Locate the cell with the specified text and output its [x, y] center coordinate. 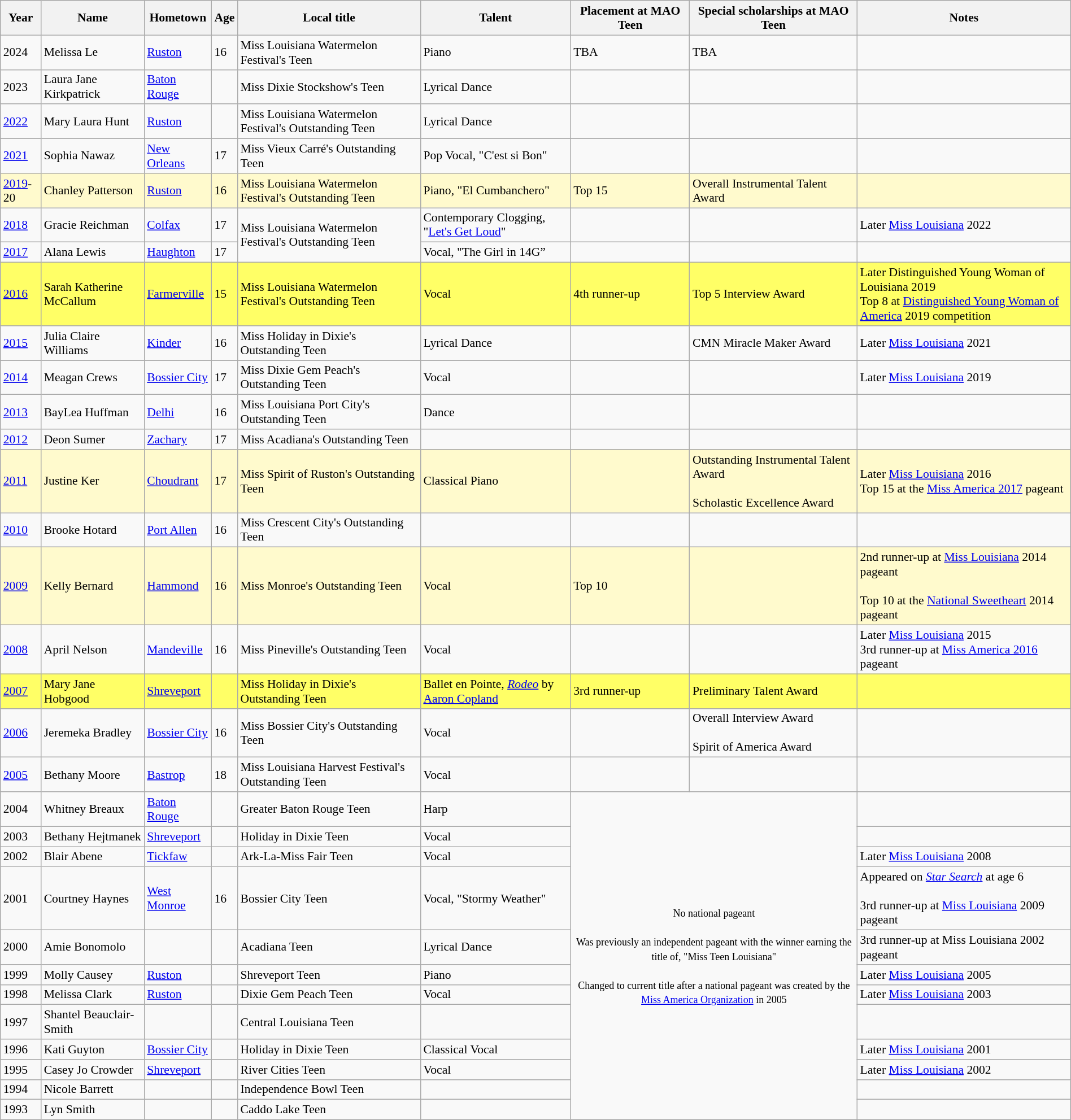
Later Miss Louisiana 2001 [964, 1049]
2019-20 [21, 191]
Casey Jo Crowder [93, 1070]
Tickfaw [177, 857]
Outstanding Instrumental Talent AwardScholastic Excellence Award [774, 481]
Mary Jane Hobgood [93, 691]
Miss Bossier City's Outstanding Teen [329, 733]
1999 [21, 975]
2006 [21, 733]
3rd runner-up at Miss Louisiana 2002 pageant [964, 948]
Whitney Breaux [93, 809]
Bossier City Teen [329, 899]
Dance [495, 412]
Later Miss Louisiana 2002 [964, 1070]
1998 [21, 995]
Later Miss Louisiana 2021 [964, 343]
West Monroe [177, 899]
Delhi [177, 412]
Special scholarships at MAO Teen [774, 18]
Justine Ker [93, 481]
Meagan Crews [93, 377]
2023 [21, 87]
Miss Louisiana Port City's Outstanding Teen [329, 412]
1996 [21, 1049]
4th runner-up [630, 294]
2000 [21, 948]
15 [224, 294]
Year [21, 18]
Overall Instrumental Talent Award [774, 191]
Blair Abene [93, 857]
Port Allen [177, 530]
Deon Sumer [93, 439]
Mary Laura Hunt [93, 122]
Laura Jane Kirkpatrick [93, 87]
Later Miss Louisiana 2008 [964, 857]
Courtney Haynes [93, 899]
Later Miss Louisiana 2003 [964, 995]
Gracie Reichman [93, 225]
Contemporary Clogging, "Let's Get Loud" [495, 225]
Talent [495, 18]
Later Miss Louisiana 2019 [964, 377]
Piano, "El Cumbanchero" [495, 191]
2022 [21, 122]
2008 [21, 650]
Nicole Barrett [93, 1090]
Alana Lewis [93, 252]
2018 [21, 225]
Later Distinguished Young Woman of Louisiana 2019Top 8 at Distinguished Young Woman of America 2019 competition [964, 294]
Sophia Nawaz [93, 156]
2021 [21, 156]
Miss Louisiana Watermelon Festival's Teen [329, 52]
Notes [964, 18]
2010 [21, 530]
Independence Bowl Teen [329, 1090]
Melissa Clark [93, 995]
Haughton [177, 252]
Miss Pineville's Outstanding Teen [329, 650]
2007 [21, 691]
Miss Vieux Carré's Outstanding Teen [329, 156]
Miss Dixie Stockshow's Teen [329, 87]
2nd runner-up at Miss Louisiana 2014 pageantTop 10 at the National Sweetheart 2014 pageant [964, 586]
Miss Dixie Gem Peach's Outstanding Teen [329, 377]
2002 [21, 857]
2011 [21, 481]
Placement at MAO Teen [630, 18]
Later Miss Louisiana 2022 [964, 225]
Later Miss Louisiana 2005 [964, 975]
Shantel Beauclair-Smith [93, 1022]
Bethany Hejtmanek [93, 836]
1993 [21, 1110]
2005 [21, 775]
Appeared on Star Search at age 63rd runner-up at Miss Louisiana 2009 pageant [964, 899]
Later Miss Louisiana 2016Top 15 at the Miss America 2017 pageant [964, 481]
2015 [21, 343]
Preliminary Talent Award [774, 691]
Melissa Le [93, 52]
Vocal, "The Girl in 14G” [495, 252]
Miss Monroe's Outstanding Teen [329, 586]
1994 [21, 1090]
18 [224, 775]
Shreveport Teen [329, 975]
2024 [21, 52]
2013 [21, 412]
Kati Guyton [93, 1049]
River Cities Teen [329, 1070]
Harp [495, 809]
2009 [21, 586]
Age [224, 18]
Zachary [177, 439]
Choudrant [177, 481]
2016 [21, 294]
Bastrop [177, 775]
Amie Bonomolo [93, 948]
Name [93, 18]
2017 [21, 252]
Farmerville [177, 294]
CMN Miracle Maker Award [774, 343]
Chanley Patterson [93, 191]
Miss Spirit of Ruston's Outstanding Teen [329, 481]
Dixie Gem Peach Teen [329, 995]
Classical Piano [495, 481]
1995 [21, 1070]
Local title [329, 18]
Overall Interview AwardSpirit of America Award [774, 733]
Kinder [177, 343]
Hammond [177, 586]
Julia Claire Williams [93, 343]
Caddo Lake Teen [329, 1110]
Ballet en Pointe, Rodeo by Aaron Copland [495, 691]
3rd runner-up [630, 691]
Sarah Katherine McCallum [93, 294]
Jeremeka Bradley [93, 733]
Kelly Bernard [93, 586]
Vocal, "Stormy Weather" [495, 899]
New Orleans [177, 156]
2001 [21, 899]
Mandeville [177, 650]
Hometown [177, 18]
Top 15 [630, 191]
Colfax [177, 225]
Central Louisiana Teen [329, 1022]
April Nelson [93, 650]
Brooke Hotard [93, 530]
2012 [21, 439]
1997 [21, 1022]
Pop Vocal, "C'est si Bon" [495, 156]
Bethany Moore [93, 775]
Miss Acadiana's Outstanding Teen [329, 439]
2003 [21, 836]
Classical Vocal [495, 1049]
Top 5 Interview Award [774, 294]
BayLea Huffman [93, 412]
2004 [21, 809]
Lyn Smith [93, 1110]
Molly Causey [93, 975]
2014 [21, 377]
Miss Louisiana Harvest Festival's Outstanding Teen [329, 775]
Acadiana Teen [329, 948]
Top 10 [630, 586]
Later Miss Louisiana 20153rd runner-up at Miss America 2016 pageant [964, 650]
Miss Crescent City's Outstanding Teen [329, 530]
Greater Baton Rouge Teen [329, 809]
Ark-La-Miss Fair Teen [329, 857]
